From the cell containing the given text, extract its center point as (x, y) coordinate. 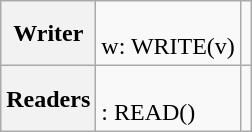
Writer (48, 34)
: READ() (168, 98)
Readers (48, 98)
w: WRITE(v) (168, 34)
